Return the (x, y) coordinate for the center point of the cell that contains the specified text.  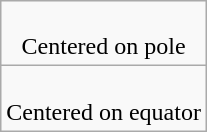
Centered on equator (104, 98)
Centered on pole (104, 34)
